Output the (x, y) coordinate of the center of the cell containing the given text.  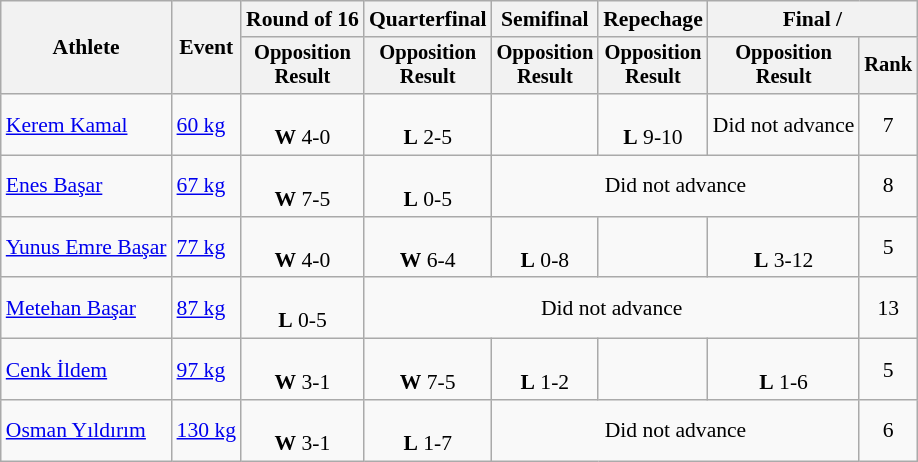
8 (888, 186)
Repechage (653, 19)
Kerem Kamal (86, 124)
L 2-5 (428, 124)
L 1-2 (546, 370)
Quarterfinal (428, 19)
Final / (812, 19)
67 kg (206, 186)
13 (888, 308)
Metehan Başar (86, 308)
Yunus Emre Başar (86, 248)
Enes Başar (86, 186)
L 0-8 (546, 248)
Round of 16 (302, 19)
Rank (888, 66)
L 9-10 (653, 124)
130 kg (206, 430)
87 kg (206, 308)
Cenk İldem (86, 370)
L 3-12 (784, 248)
Event (206, 48)
97 kg (206, 370)
7 (888, 124)
Osman Yıldırım (86, 430)
W 6-4 (428, 248)
6 (888, 430)
L 1-6 (784, 370)
77 kg (206, 248)
Athlete (86, 48)
Semifinal (546, 19)
60 kg (206, 124)
L 1-7 (428, 430)
